Search for the cell housing the specified text and yield its [x, y] center coordinate. 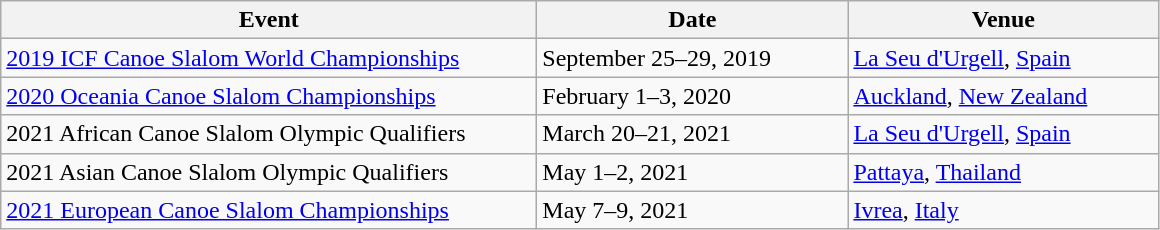
March 20–21, 2021 [692, 134]
Date [692, 20]
Pattaya, Thailand [1004, 172]
September 25–29, 2019 [692, 58]
2021 European Canoe Slalom Championships [269, 210]
2020 Oceania Canoe Slalom Championships [269, 96]
May 1–2, 2021 [692, 172]
Ivrea, Italy [1004, 210]
May 7–9, 2021 [692, 210]
Auckland, New Zealand [1004, 96]
2021 Asian Canoe Slalom Olympic Qualifiers [269, 172]
Event [269, 20]
Venue [1004, 20]
2021 African Canoe Slalom Olympic Qualifiers [269, 134]
February 1–3, 2020 [692, 96]
2019 ICF Canoe Slalom World Championships [269, 58]
